Scan for the cell matching the given text and deliver its [X, Y] coordinate at center. 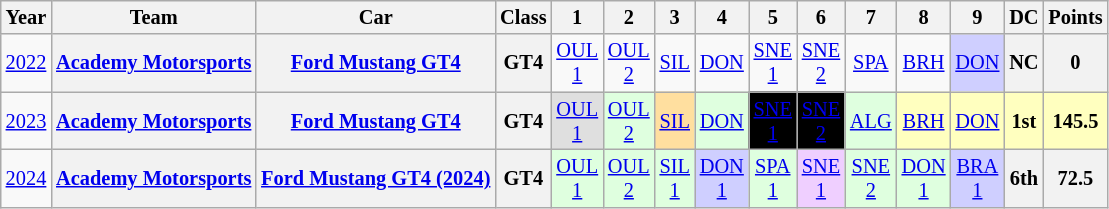
5 [773, 17]
1st [1024, 121]
ALG [871, 121]
NC [1024, 63]
1 [577, 17]
Car [376, 17]
4 [722, 17]
SPA [871, 63]
Ford Mustang GT4 (2024) [376, 178]
Class [523, 17]
7 [871, 17]
Team [154, 17]
3 [675, 17]
6th [1024, 178]
2023 [26, 121]
2022 [26, 63]
6 [821, 17]
8 [924, 17]
SPA1 [773, 178]
9 [977, 17]
72.5 [1075, 178]
DC [1024, 17]
Year [26, 17]
SIL1 [675, 178]
2 [629, 17]
2024 [26, 178]
Points [1075, 17]
145.5 [1075, 121]
BRA1 [977, 178]
0 [1075, 63]
